Determine the [X, Y] coordinate at the center of the cell enclosing the given text.  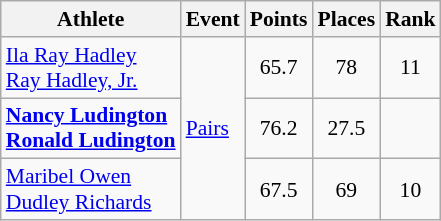
Pairs [213, 128]
Athlete [91, 19]
Event [213, 19]
Points [279, 19]
78 [346, 68]
11 [410, 68]
Rank [410, 19]
67.5 [279, 190]
76.2 [279, 128]
65.7 [279, 68]
Nancy LudingtonRonald Ludington [91, 128]
27.5 [346, 128]
Places [346, 19]
10 [410, 190]
Ila Ray HadleyRay Hadley, Jr. [91, 68]
Maribel OwenDudley Richards [91, 190]
69 [346, 190]
